Determine the [x, y] coordinate at the center of the cell enclosing the given text.  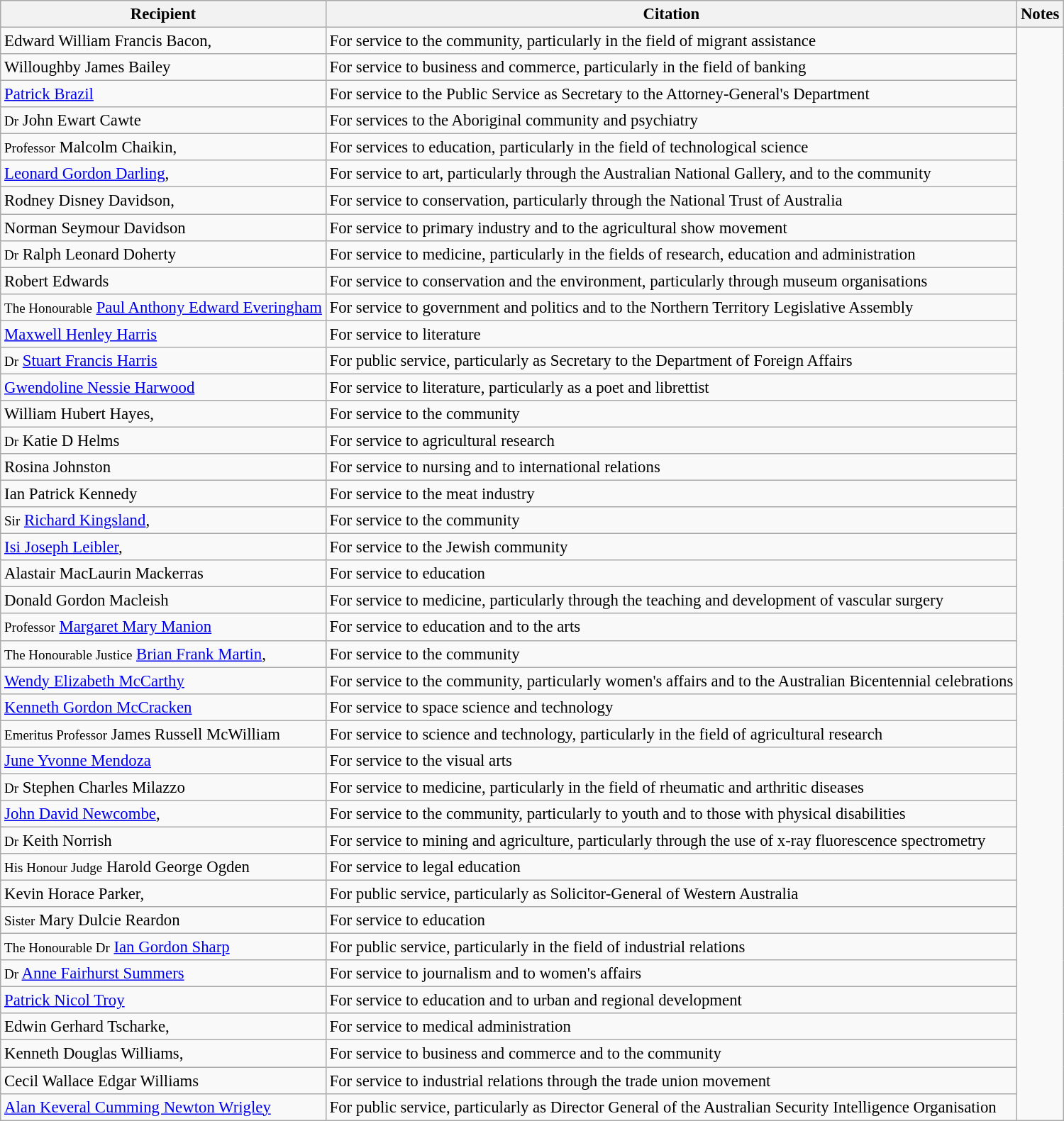
For services to education, particularly in the field of technological science [671, 147]
His Honour Judge Harold George Ogden [163, 867]
For service to literature, particularly as a poet and librettist [671, 387]
Alastair MacLaurin Mackerras [163, 574]
John David Newcombe, [163, 814]
For service to industrial relations through the trade union movement [671, 1081]
For service to the Jewish community [671, 547]
Maxwell Henley Harris [163, 334]
For service to the visual arts [671, 761]
William Hubert Hayes, [163, 414]
Dr Katie D Helms [163, 440]
For service to the meat industry [671, 494]
For service to space science and technology [671, 707]
Alan Keveral Cumming Newton Wrigley [163, 1107]
For service to government and politics and to the Northern Territory Legislative Assembly [671, 307]
For service to education and to urban and regional development [671, 1000]
For service to legal education [671, 867]
Sir Richard Kingsland, [163, 520]
For services to the Aboriginal community and psychiatry [671, 121]
For service to primary industry and to the agricultural show movement [671, 228]
Ian Patrick Kennedy [163, 494]
For public service, particularly as Solicitor-General of Western Australia [671, 894]
Edwin Gerhard Tscharke, [163, 1027]
For public service, particularly in the field of industrial relations [671, 947]
For service to the community, particularly in the field of migrant assistance [671, 41]
Professor Malcolm Chaikin, [163, 147]
For public service, particularly as Secretary to the Department of Foreign Affairs [671, 361]
Leonard Gordon Darling, [163, 174]
Kenneth Douglas Williams, [163, 1054]
Citation [671, 14]
Norman Seymour Davidson [163, 228]
For service to art, particularly through the Australian National Gallery, and to the community [671, 174]
For service to conservation and the environment, particularly through museum organisations [671, 281]
For service to medicine, particularly in the field of rheumatic and arthritic diseases [671, 787]
For service to the community, particularly to youth and to those with physical disabilities [671, 814]
For service to literature [671, 334]
Rosina Johnston [163, 467]
Dr Ralph Leonard Doherty [163, 254]
Edward William Francis Bacon, [163, 41]
For service to mining and agriculture, particularly through the use of x-ray fluorescence spectrometry [671, 840]
Dr Keith Norrish [163, 840]
Notes [1040, 14]
Cecil Wallace Edgar Williams [163, 1081]
Patrick Brazil [163, 94]
For service to business and commerce and to the community [671, 1054]
Donald Gordon Macleish [163, 601]
Willoughby James Bailey [163, 67]
Professor Margaret Mary Manion [163, 628]
Emeritus Professor James Russell McWilliam [163, 734]
Kenneth Gordon McCracken [163, 707]
The Honourable Paul Anthony Edward Everingham [163, 307]
Gwendoline Nessie Harwood [163, 387]
For service to education and to the arts [671, 628]
For service to nursing and to international relations [671, 467]
Kevin Horace Parker, [163, 894]
For service to conservation, particularly through the National Trust of Australia [671, 201]
The Honourable Justice Brian Frank Martin, [163, 654]
Recipient [163, 14]
Dr Stuart Francis Harris [163, 361]
Isi Joseph Leibler, [163, 547]
For service to medical administration [671, 1027]
Dr Stephen Charles Milazzo [163, 787]
For service to medicine, particularly in the fields of research, education and administration [671, 254]
June Yvonne Mendoza [163, 761]
For service to business and commerce, particularly in the field of banking [671, 67]
For service to medicine, particularly through the teaching and development of vascular surgery [671, 601]
For service to journalism and to women's affairs [671, 974]
For service to science and technology, particularly in the field of agricultural research [671, 734]
Dr Anne Fairhurst Summers [163, 974]
Wendy Elizabeth McCarthy [163, 681]
Sister Mary Dulcie Reardon [163, 920]
For service to the Public Service as Secretary to the Attorney-General's Department [671, 94]
For public service, particularly as Director General of the Australian Security Intelligence Organisation [671, 1107]
Robert Edwards [163, 281]
For service to the community, particularly women's affairs and to the Australian Bicentennial celebrations [671, 681]
Rodney Disney Davidson, [163, 201]
For service to agricultural research [671, 440]
The Honourable Dr Ian Gordon Sharp [163, 947]
Patrick Nicol Troy [163, 1000]
Dr John Ewart Cawte [163, 121]
